Provide the [x, y] coordinate of the cell's center where the given text is located.  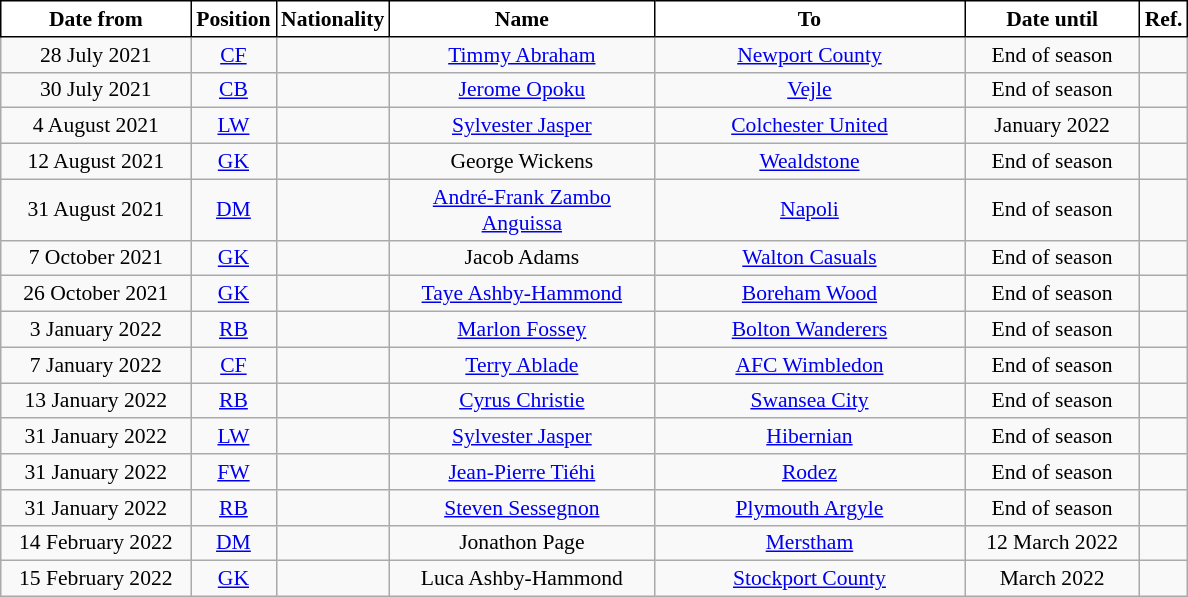
Boreham Wood [809, 294]
March 2022 [1052, 579]
Marlon Fossey [522, 330]
Steven Sessegnon [522, 508]
Jonathon Page [522, 543]
Luca Ashby-Hammond [522, 579]
4 August 2021 [96, 126]
Bolton Wanderers [809, 330]
Taye Ashby-Hammond [522, 294]
Vejle [809, 90]
3 January 2022 [96, 330]
Timmy Abraham [522, 55]
Jerome Opoku [522, 90]
CB [234, 90]
Position [234, 19]
30 July 2021 [96, 90]
Rodez [809, 472]
George Wickens [522, 162]
Swansea City [809, 401]
15 February 2022 [96, 579]
Name [522, 19]
Stockport County [809, 579]
Terry Ablade [522, 365]
Ref. [1164, 19]
26 October 2021 [96, 294]
7 October 2021 [96, 258]
Wealdstone [809, 162]
January 2022 [1052, 126]
13 January 2022 [96, 401]
To [809, 19]
Colchester United [809, 126]
Jacob Adams [522, 258]
AFC Wimbledon [809, 365]
André-Frank Zambo Anguissa [522, 210]
Cyrus Christie [522, 401]
Walton Casuals [809, 258]
FW [234, 472]
Date from [96, 19]
31 August 2021 [96, 210]
Napoli [809, 210]
Hibernian [809, 437]
28 July 2021 [96, 55]
14 February 2022 [96, 543]
Date until [1052, 19]
12 March 2022 [1052, 543]
Plymouth Argyle [809, 508]
7 January 2022 [96, 365]
Merstham [809, 543]
Nationality [332, 19]
12 August 2021 [96, 162]
Newport County [809, 55]
Jean-Pierre Tiéhi [522, 472]
